Detect which cell encompasses the target text, then output its [x, y] center coordinate. 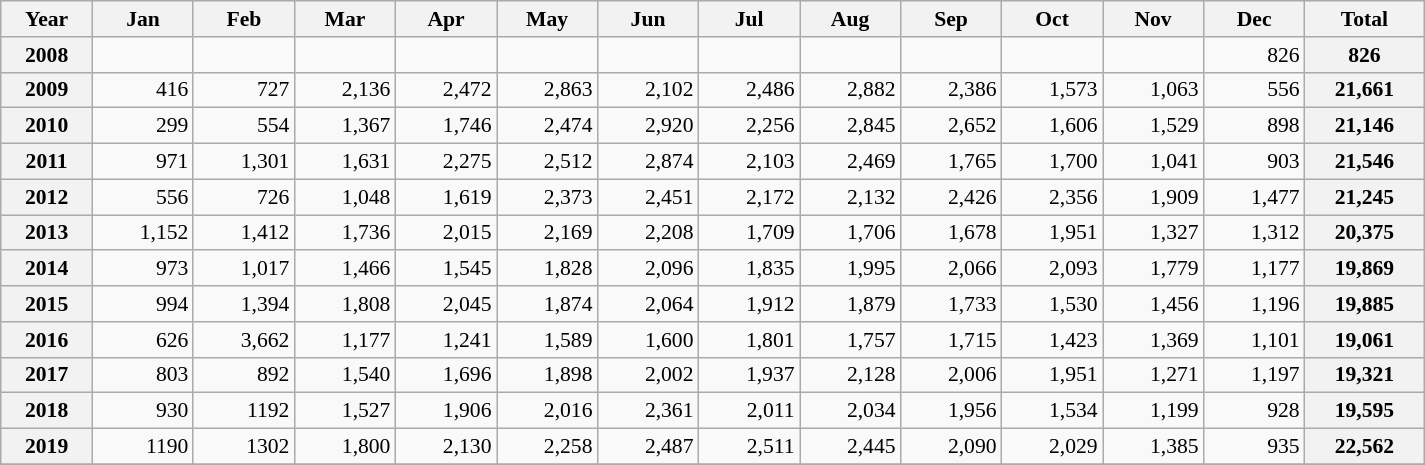
2012 [47, 197]
2,034 [850, 411]
21,245 [1365, 197]
2010 [47, 126]
1,937 [750, 375]
Nov [1154, 19]
21,146 [1365, 126]
1,530 [1052, 304]
2,472 [446, 90]
2013 [47, 233]
2,373 [546, 197]
1,779 [1154, 269]
1,696 [446, 375]
1,041 [1154, 162]
973 [142, 269]
Total [1365, 19]
1,477 [1254, 197]
1,529 [1154, 126]
1,956 [952, 411]
Sep [952, 19]
21,661 [1365, 90]
1192 [244, 411]
2,486 [750, 90]
1,423 [1052, 340]
1,412 [244, 233]
1,456 [1154, 304]
1,545 [446, 269]
1,631 [344, 162]
2,132 [850, 197]
2,845 [850, 126]
1,828 [546, 269]
1,017 [244, 269]
903 [1254, 162]
2,064 [648, 304]
1,271 [1154, 375]
2,090 [952, 447]
1,765 [952, 162]
2,169 [546, 233]
2,015 [446, 233]
Jan [142, 19]
2014 [47, 269]
2,426 [952, 197]
1,466 [344, 269]
2,066 [952, 269]
1,706 [850, 233]
1,048 [344, 197]
2,356 [1052, 197]
2,469 [850, 162]
1,589 [546, 340]
Dec [1254, 19]
2008 [47, 55]
21,546 [1365, 162]
1,312 [1254, 233]
1,874 [546, 304]
3,662 [244, 340]
2016 [47, 340]
1,715 [952, 340]
20,375 [1365, 233]
2019 [47, 447]
1,801 [750, 340]
1,527 [344, 411]
2011 [47, 162]
1,327 [1154, 233]
1,199 [1154, 411]
2,136 [344, 90]
928 [1254, 411]
2,487 [648, 447]
2017 [47, 375]
1,600 [648, 340]
2,386 [952, 90]
Mar [344, 19]
2,208 [648, 233]
2,258 [546, 447]
1,678 [952, 233]
2,512 [546, 162]
1,101 [1254, 340]
1,619 [446, 197]
726 [244, 197]
1,808 [344, 304]
Jul [750, 19]
2,361 [648, 411]
1,385 [1154, 447]
1,367 [344, 126]
Aug [850, 19]
1,241 [446, 340]
1,606 [1052, 126]
1,800 [344, 447]
1,733 [952, 304]
1302 [244, 447]
1,736 [344, 233]
2,029 [1052, 447]
2,011 [750, 411]
1,909 [1154, 197]
Jun [648, 19]
1,063 [1154, 90]
930 [142, 411]
2009 [47, 90]
2,093 [1052, 269]
2,445 [850, 447]
2018 [47, 411]
1,995 [850, 269]
1,152 [142, 233]
935 [1254, 447]
2,920 [648, 126]
2,874 [648, 162]
Oct [1052, 19]
1,906 [446, 411]
1,301 [244, 162]
2,130 [446, 447]
22,562 [1365, 447]
2,256 [750, 126]
19,869 [1365, 269]
Feb [244, 19]
2,882 [850, 90]
2,002 [648, 375]
1,746 [446, 126]
2,128 [850, 375]
299 [142, 126]
727 [244, 90]
1,835 [750, 269]
898 [1254, 126]
19,595 [1365, 411]
1,369 [1154, 340]
1,879 [850, 304]
Apr [446, 19]
1,196 [1254, 304]
1,757 [850, 340]
1,573 [1052, 90]
626 [142, 340]
1,197 [1254, 375]
1,540 [344, 375]
1,534 [1052, 411]
2,451 [648, 197]
416 [142, 90]
2,045 [446, 304]
2,096 [648, 269]
892 [244, 375]
2,652 [952, 126]
1,912 [750, 304]
554 [244, 126]
803 [142, 375]
2,006 [952, 375]
1,394 [244, 304]
2,474 [546, 126]
2,275 [446, 162]
2,172 [750, 197]
19,321 [1365, 375]
2015 [47, 304]
1,898 [546, 375]
2,103 [750, 162]
19,061 [1365, 340]
May [546, 19]
1,709 [750, 233]
2,863 [546, 90]
19,885 [1365, 304]
Year [47, 19]
1,700 [1052, 162]
994 [142, 304]
1190 [142, 447]
2,102 [648, 90]
971 [142, 162]
2,016 [546, 411]
2,511 [750, 447]
